Output the [x, y] coordinate of the center of the cell containing the given text.  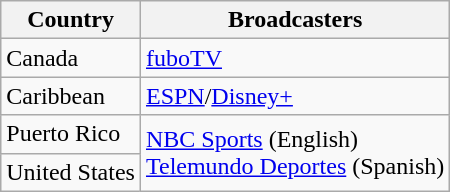
Puerto Rico [71, 134]
Broadcasters [294, 20]
Canada [71, 58]
ESPN/Disney+ [294, 96]
United States [71, 172]
fuboTV [294, 58]
Country [71, 20]
Caribbean [71, 96]
NBC Sports (English)Telemundo Deportes (Spanish) [294, 153]
